From the cell containing the given text, extract its center point as [X, Y] coordinate. 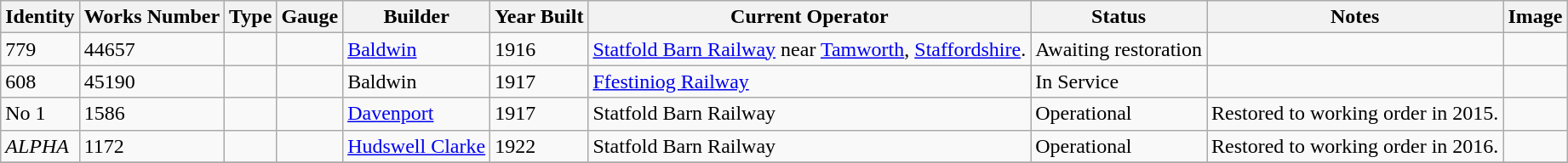
Identity [40, 17]
In Service [1119, 81]
1586 [152, 114]
Gauge [310, 17]
No 1 [40, 114]
Ffestiniog Railway [810, 81]
Hudswell Clarke [417, 146]
44657 [152, 49]
1922 [540, 146]
Davenport [417, 114]
Image [1536, 17]
Awaiting restoration [1119, 49]
Restored to working order in 2015. [1355, 114]
Type [250, 17]
1172 [152, 146]
Notes [1355, 17]
Works Number [152, 17]
Restored to working order in 2016. [1355, 146]
Current Operator [810, 17]
1916 [540, 49]
608 [40, 81]
Statfold Barn Railway near Tamworth, Staffordshire. [810, 49]
45190 [152, 81]
Year Built [540, 17]
779 [40, 49]
Status [1119, 17]
Builder [417, 17]
ALPHA [40, 146]
